Pinpoint the cell where the given text exists, returning its [x, y] midpoint coordinate. 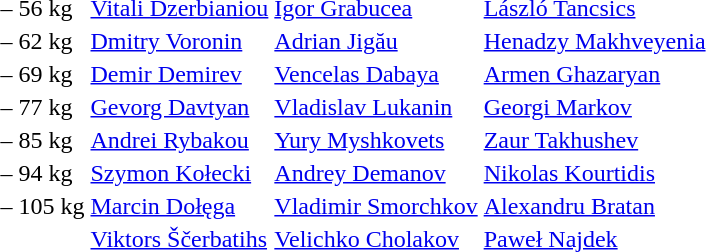
Szymon Kołecki [180, 173]
Vencelas Dabaya [376, 74]
Demir Demirev [180, 74]
Vladimir Smorchkov [376, 206]
Adrian Jigău [376, 41]
Andrei Rybakou [180, 140]
Dmitry Voronin [180, 41]
Marcin Dołęga [180, 206]
Gevorg Davtyan [180, 107]
Andrey Demanov [376, 173]
Vladislav Lukanin [376, 107]
Yury Myshkovets [376, 140]
